Provide the (x, y) coordinate of the cell's center where the given text is located.  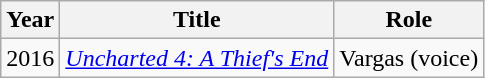
2016 (30, 58)
Role (409, 20)
Uncharted 4: A Thief's End (197, 58)
Title (197, 20)
Vargas (voice) (409, 58)
Year (30, 20)
